Extract the [x, y] coordinate from the center of the cell holding the provided text.  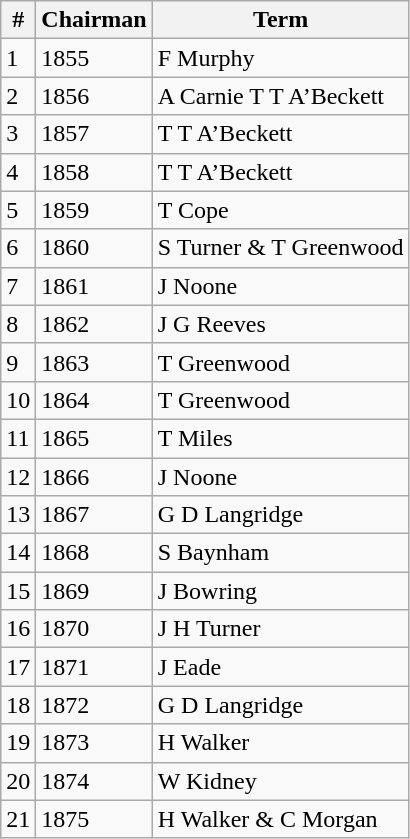
1864 [94, 400]
14 [18, 553]
16 [18, 629]
1872 [94, 705]
1871 [94, 667]
Chairman [94, 20]
1875 [94, 819]
2 [18, 96]
Term [280, 20]
19 [18, 743]
J Eade [280, 667]
6 [18, 248]
1859 [94, 210]
18 [18, 705]
1858 [94, 172]
3 [18, 134]
J Bowring [280, 591]
1856 [94, 96]
7 [18, 286]
# [18, 20]
1 [18, 58]
5 [18, 210]
1861 [94, 286]
1866 [94, 477]
T Miles [280, 438]
17 [18, 667]
A Carnie T T A’Beckett [280, 96]
9 [18, 362]
4 [18, 172]
1865 [94, 438]
1860 [94, 248]
1873 [94, 743]
1869 [94, 591]
F Murphy [280, 58]
1874 [94, 781]
T Cope [280, 210]
8 [18, 324]
11 [18, 438]
1855 [94, 58]
S Baynham [280, 553]
1867 [94, 515]
1868 [94, 553]
21 [18, 819]
1870 [94, 629]
1863 [94, 362]
W Kidney [280, 781]
H Walker [280, 743]
S Turner & T Greenwood [280, 248]
13 [18, 515]
H Walker & C Morgan [280, 819]
1862 [94, 324]
J H Turner [280, 629]
10 [18, 400]
J G Reeves [280, 324]
20 [18, 781]
1857 [94, 134]
15 [18, 591]
12 [18, 477]
